Find where the given text appears and provide that cell's center as (X, Y) coordinate. 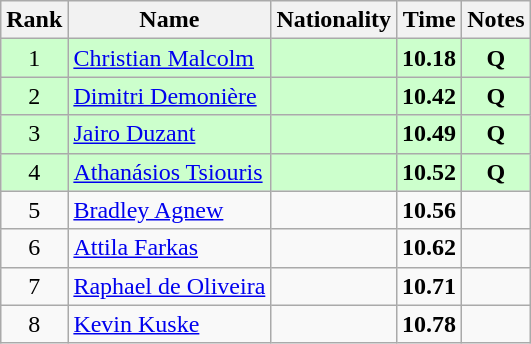
4 (34, 172)
10.52 (430, 172)
6 (34, 248)
8 (34, 324)
3 (34, 134)
7 (34, 286)
Raphael de Oliveira (170, 286)
Time (430, 20)
10.18 (430, 58)
1 (34, 58)
Name (170, 20)
Kevin Kuske (170, 324)
Attila Farkas (170, 248)
Athanásios Tsiouris (170, 172)
10.56 (430, 210)
10.42 (430, 96)
Notes (496, 20)
Bradley Agnew (170, 210)
Christian Malcolm (170, 58)
10.62 (430, 248)
Dimitri Demonière (170, 96)
5 (34, 210)
10.78 (430, 324)
Jairo Duzant (170, 134)
Nationality (334, 20)
10.71 (430, 286)
Rank (34, 20)
10.49 (430, 134)
2 (34, 96)
